Capture the cell that displays the provided text and extract its (X, Y) central coordinate. 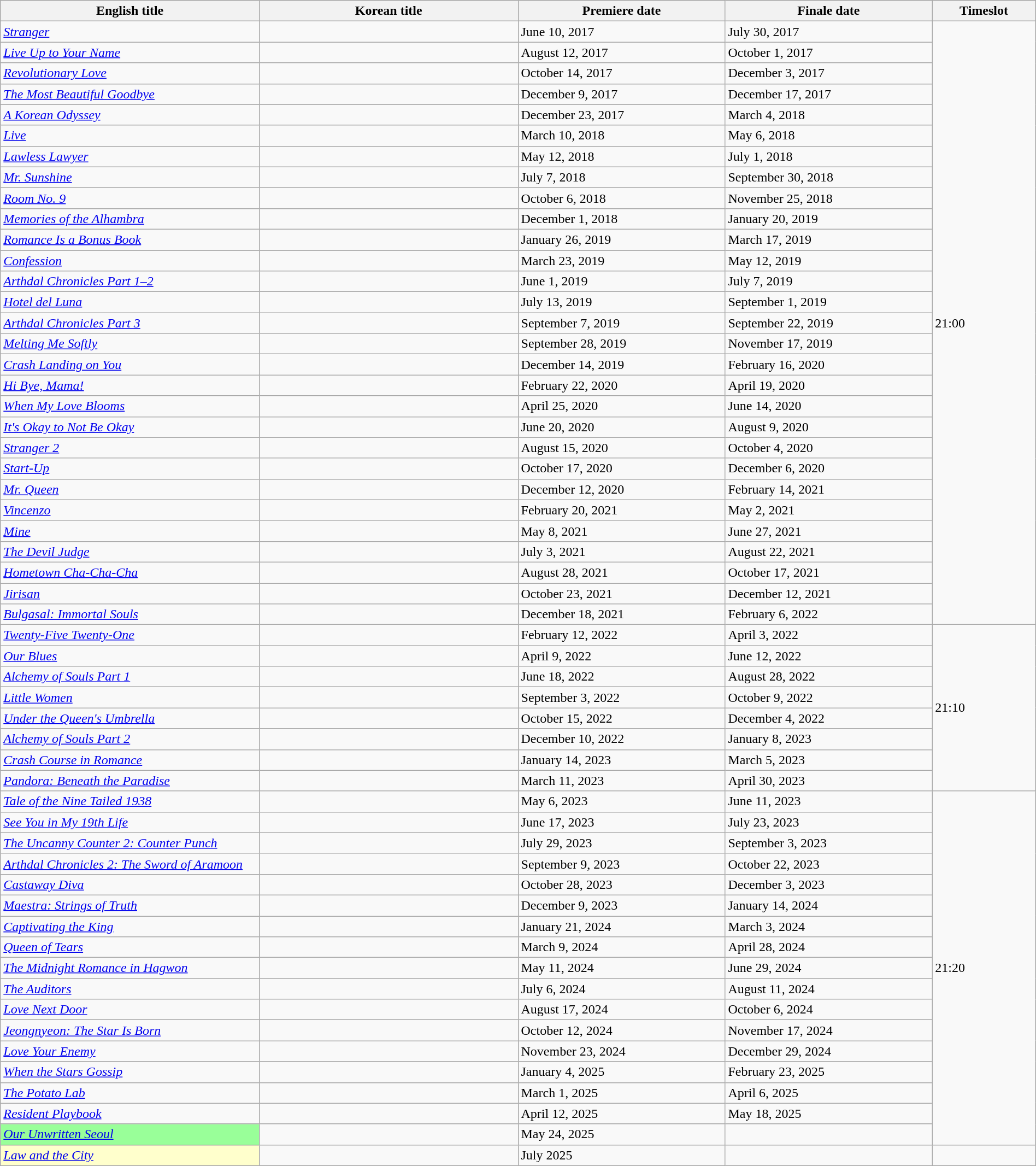
July 29, 2023 (622, 843)
Stranger 2 (130, 448)
Bulgasal: Immortal Souls (130, 614)
Pandora: Beneath the Paradise (130, 781)
Korean title (388, 11)
July 3, 2021 (622, 552)
June 27, 2021 (828, 531)
The Midnight Romance in Hagwon (130, 968)
Crash Landing on You (130, 365)
April 28, 2024 (828, 947)
March 1, 2025 (622, 1093)
Arthdal Chronicles Part 3 (130, 323)
Room No. 9 (130, 198)
Captivating the King (130, 927)
January 14, 2024 (828, 905)
February 22, 2020 (622, 385)
It's Okay to Not Be Okay (130, 427)
Start-Up (130, 468)
May 2, 2021 (828, 510)
June 12, 2022 (828, 656)
October 23, 2021 (622, 593)
Mr. Queen (130, 489)
January 8, 2023 (828, 739)
Live (130, 136)
October 17, 2021 (828, 572)
August 9, 2020 (828, 427)
December 17, 2017 (828, 94)
January 20, 2019 (828, 219)
December 18, 2021 (622, 614)
Love Next Door (130, 1010)
December 29, 2024 (828, 1051)
February 23, 2025 (828, 1072)
December 4, 2022 (828, 718)
December 1, 2018 (622, 219)
July 13, 2019 (622, 302)
September 22, 2019 (828, 323)
Queen of Tears (130, 947)
October 9, 2022 (828, 698)
June 18, 2022 (622, 677)
December 12, 2020 (622, 489)
Timeslot (984, 11)
December 14, 2019 (622, 365)
October 22, 2023 (828, 864)
Premiere date (622, 11)
April 19, 2020 (828, 385)
October 14, 2017 (622, 73)
The Devil Judge (130, 552)
April 30, 2023 (828, 781)
21:00 (984, 323)
21:20 (984, 968)
Crash Course in Romance (130, 760)
March 9, 2024 (622, 947)
May 12, 2019 (828, 261)
April 6, 2025 (828, 1093)
August 28, 2022 (828, 677)
September 3, 2022 (622, 698)
June 17, 2023 (622, 822)
Castaway Diva (130, 884)
March 5, 2023 (828, 760)
March 10, 2018 (622, 136)
Alchemy of Souls Part 2 (130, 739)
December 12, 2021 (828, 593)
Resident Playbook (130, 1114)
May 24, 2025 (622, 1134)
August 22, 2021 (828, 552)
Mine (130, 531)
March 3, 2024 (828, 927)
March 4, 2018 (828, 115)
November 23, 2024 (622, 1051)
Romance Is a Bonus Book (130, 239)
February 6, 2022 (828, 614)
Little Women (130, 698)
When the Stars Gossip (130, 1072)
November 17, 2024 (828, 1030)
Confession (130, 261)
February 14, 2021 (828, 489)
October 12, 2024 (622, 1030)
October 6, 2018 (622, 198)
Vincenzo (130, 510)
See You in My 19th Life (130, 822)
The Auditors (130, 989)
July 23, 2023 (828, 822)
February 20, 2021 (622, 510)
September 28, 2019 (622, 344)
May 18, 2025 (828, 1114)
Our Unwritten Seoul (130, 1134)
December 9, 2023 (622, 905)
September 7, 2019 (622, 323)
June 11, 2023 (828, 801)
When My Love Blooms (130, 406)
December 3, 2017 (828, 73)
March 11, 2023 (622, 781)
July 30, 2017 (828, 32)
August 12, 2017 (622, 52)
December 10, 2022 (622, 739)
May 6, 2018 (828, 136)
April 12, 2025 (622, 1114)
Love Your Enemy (130, 1051)
Arthdal Chronicles 2: The Sword of Aramoon (130, 864)
January 21, 2024 (622, 927)
August 11, 2024 (828, 989)
December 3, 2023 (828, 884)
A Korean Odyssey (130, 115)
April 25, 2020 (622, 406)
Under the Queen's Umbrella (130, 718)
Jeongnyeon: The Star Is Born (130, 1030)
Live Up to Your Name (130, 52)
October 1, 2017 (828, 52)
Hotel del Luna (130, 302)
Jirisan (130, 593)
October 6, 2024 (828, 1010)
March 17, 2019 (828, 239)
Memories of the Alhambra (130, 219)
August 28, 2021 (622, 572)
October 15, 2022 (622, 718)
Revolutionary Love (130, 73)
Melting Me Softly (130, 344)
August 17, 2024 (622, 1010)
Finale date (828, 11)
April 9, 2022 (622, 656)
September 3, 2023 (828, 843)
October 17, 2020 (622, 468)
May 11, 2024 (622, 968)
August 15, 2020 (622, 448)
October 4, 2020 (828, 448)
Law and the City (130, 1155)
21:10 (984, 708)
November 25, 2018 (828, 198)
December 23, 2017 (622, 115)
February 12, 2022 (622, 635)
December 6, 2020 (828, 468)
Alchemy of Souls Part 1 (130, 677)
Lawless Lawyer (130, 156)
Twenty-Five Twenty-One (130, 635)
Stranger (130, 32)
The Uncanny Counter 2: Counter Punch (130, 843)
June 20, 2020 (622, 427)
July 1, 2018 (828, 156)
April 3, 2022 (828, 635)
Our Blues (130, 656)
May 8, 2021 (622, 531)
March 23, 2019 (622, 261)
English title (130, 11)
November 17, 2019 (828, 344)
July 7, 2019 (828, 282)
June 14, 2020 (828, 406)
September 30, 2018 (828, 177)
June 29, 2024 (828, 968)
The Most Beautiful Goodbye (130, 94)
June 1, 2019 (622, 282)
Maestra: Strings of Truth (130, 905)
January 26, 2019 (622, 239)
Arthdal Chronicles Part 1–2 (130, 282)
July 2025 (622, 1155)
May 12, 2018 (622, 156)
September 1, 2019 (828, 302)
October 28, 2023 (622, 884)
July 6, 2024 (622, 989)
Tale of the Nine Tailed 1938 (130, 801)
September 9, 2023 (622, 864)
June 10, 2017 (622, 32)
Hi Bye, Mama! (130, 385)
December 9, 2017 (622, 94)
January 14, 2023 (622, 760)
January 4, 2025 (622, 1072)
May 6, 2023 (622, 801)
July 7, 2018 (622, 177)
The Potato Lab (130, 1093)
Hometown Cha-Cha-Cha (130, 572)
February 16, 2020 (828, 365)
Mr. Sunshine (130, 177)
